Provide the (x, y) coordinate of the cell's center where the given text is located.  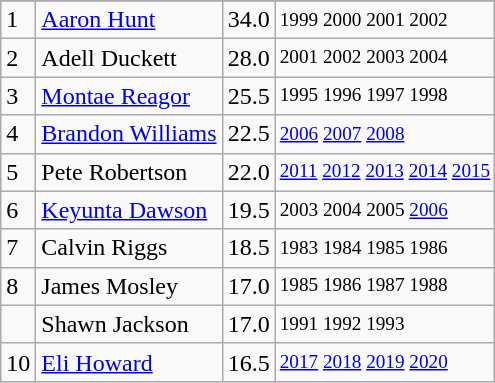
Pete Robertson (129, 172)
34.0 (248, 20)
2011 2012 2013 2014 2015 (385, 172)
2001 2002 2003 2004 (385, 58)
1991 1992 1993 (385, 324)
22.0 (248, 172)
1999 2000 2001 2002 (385, 20)
Keyunta Dawson (129, 210)
8 (18, 286)
Eli Howard (129, 362)
16.5 (248, 362)
James Mosley (129, 286)
6 (18, 210)
5 (18, 172)
4 (18, 134)
2006 2007 2008 (385, 134)
1995 1996 1997 1998 (385, 96)
22.5 (248, 134)
25.5 (248, 96)
3 (18, 96)
10 (18, 362)
19.5 (248, 210)
2017 2018 2019 2020 (385, 362)
Calvin Riggs (129, 248)
Brandon Williams (129, 134)
Aaron Hunt (129, 20)
1 (18, 20)
Shawn Jackson (129, 324)
1985 1986 1987 1988 (385, 286)
18.5 (248, 248)
Montae Reagor (129, 96)
7 (18, 248)
1983 1984 1985 1986 (385, 248)
2 (18, 58)
Adell Duckett (129, 58)
28.0 (248, 58)
2003 2004 2005 2006 (385, 210)
